Provide the (x, y) coordinate of the cell's center where the given text is located.  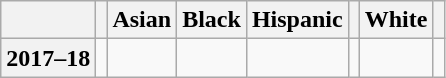
White (396, 20)
Asian (142, 20)
Hispanic (297, 20)
2017–18 (48, 58)
Black (212, 20)
